Return the (x, y) coordinate for the center point of the cell that contains the specified text.  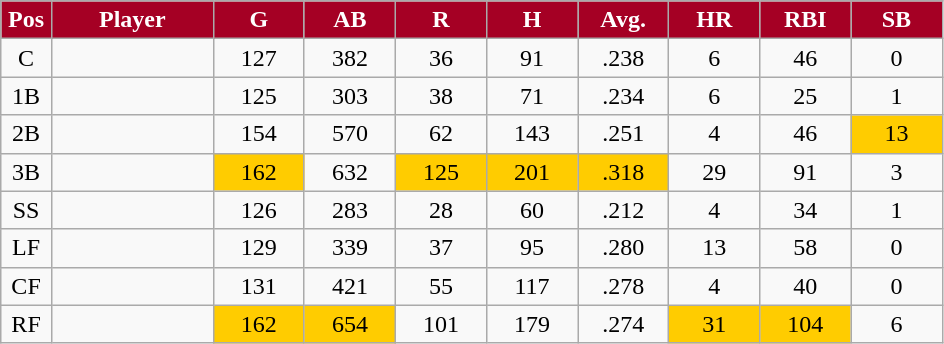
34 (806, 210)
29 (714, 172)
31 (714, 324)
60 (532, 210)
129 (258, 248)
37 (440, 248)
Pos (26, 20)
SB (896, 20)
.251 (624, 134)
654 (350, 324)
HR (714, 20)
SS (26, 210)
R (440, 20)
131 (258, 286)
143 (532, 134)
421 (350, 286)
H (532, 20)
2B (26, 134)
104 (806, 324)
58 (806, 248)
71 (532, 96)
38 (440, 96)
339 (350, 248)
303 (350, 96)
CF (26, 286)
95 (532, 248)
G (258, 20)
RBI (806, 20)
40 (806, 286)
55 (440, 286)
179 (532, 324)
382 (350, 58)
LF (26, 248)
.318 (624, 172)
154 (258, 134)
1B (26, 96)
127 (258, 58)
AB (350, 20)
C (26, 58)
283 (350, 210)
Avg. (624, 20)
.280 (624, 248)
25 (806, 96)
36 (440, 58)
.238 (624, 58)
632 (350, 172)
RF (26, 324)
3B (26, 172)
.212 (624, 210)
Player (132, 20)
201 (532, 172)
28 (440, 210)
126 (258, 210)
.274 (624, 324)
570 (350, 134)
.278 (624, 286)
117 (532, 286)
62 (440, 134)
.234 (624, 96)
3 (896, 172)
101 (440, 324)
